Pinpoint the cell where the given text exists, returning its (X, Y) midpoint coordinate. 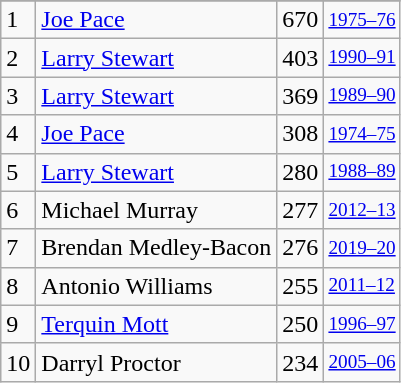
Michael Murray (156, 210)
2 (18, 58)
1 (18, 20)
2011–12 (362, 286)
6 (18, 210)
276 (300, 248)
Brendan Medley-Bacon (156, 248)
403 (300, 58)
234 (300, 362)
250 (300, 324)
1996–97 (362, 324)
1974–75 (362, 134)
369 (300, 96)
1990–91 (362, 58)
Antonio Williams (156, 286)
1988–89 (362, 172)
7 (18, 248)
308 (300, 134)
8 (18, 286)
277 (300, 210)
4 (18, 134)
2005–06 (362, 362)
2012–13 (362, 210)
280 (300, 172)
Darryl Proctor (156, 362)
10 (18, 362)
1989–90 (362, 96)
2019–20 (362, 248)
9 (18, 324)
670 (300, 20)
1975–76 (362, 20)
255 (300, 286)
5 (18, 172)
Terquin Mott (156, 324)
3 (18, 96)
